Determine the [x, y] coordinate at the center of the cell enclosing the given text.  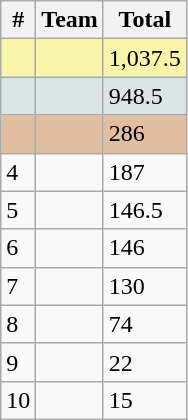
8 [18, 324]
74 [144, 324]
6 [18, 248]
130 [144, 286]
146.5 [144, 210]
22 [144, 362]
948.5 [144, 96]
Total [144, 20]
4 [18, 172]
146 [144, 248]
7 [18, 286]
187 [144, 172]
5 [18, 210]
9 [18, 362]
10 [18, 400]
1,037.5 [144, 58]
# [18, 20]
15 [144, 400]
Team [70, 20]
286 [144, 134]
